Search for the cell housing the specified text and yield its (x, y) center coordinate. 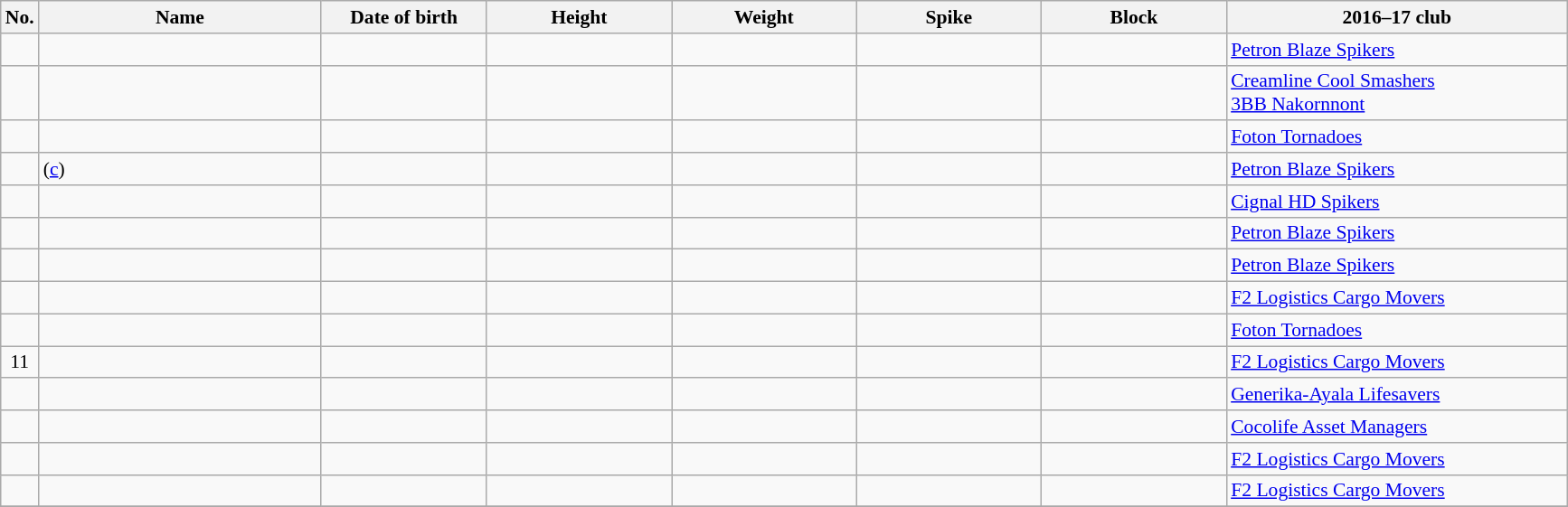
Creamline Cool Smashers 3BB Nakornnont (1396, 92)
Block (1134, 17)
Height (579, 17)
Name (181, 17)
(c) (181, 169)
Cocolife Asset Managers (1396, 427)
Spike (949, 17)
Generika-Ayala Lifesavers (1396, 395)
Date of birth (403, 17)
No. (20, 17)
2016–17 club (1396, 17)
Weight (765, 17)
11 (20, 362)
Cignal HD Spikers (1396, 202)
